Pinpoint the cell where the given text exists, returning its (X, Y) midpoint coordinate. 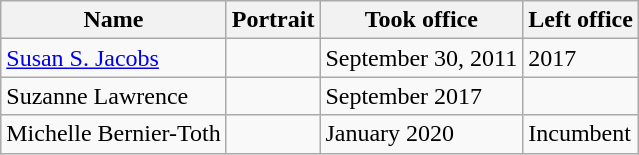
Suzanne Lawrence (114, 96)
September 30, 2011 (422, 58)
September 2017 (422, 96)
Michelle Bernier-Toth (114, 134)
January 2020 (422, 134)
Susan S. Jacobs (114, 58)
Left office (581, 20)
Name (114, 20)
Portrait (273, 20)
Incumbent (581, 134)
2017 (581, 58)
Took office (422, 20)
